Search for the cell housing the specified text and yield its [X, Y] center coordinate. 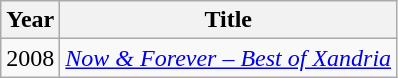
Now & Forever – Best of Xandria [228, 58]
Title [228, 20]
2008 [30, 58]
Year [30, 20]
